Output the (x, y) coordinate of the center of the cell containing the given text.  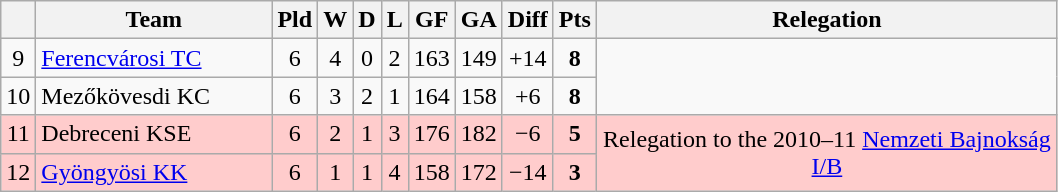
Pld (295, 20)
176 (432, 134)
D (367, 20)
−6 (528, 134)
5 (574, 134)
182 (478, 134)
Team (154, 20)
+6 (528, 96)
9 (18, 58)
172 (478, 172)
L (394, 20)
164 (432, 96)
163 (432, 58)
W (336, 20)
Ferencvárosi TC (154, 58)
Pts (574, 20)
−14 (528, 172)
+14 (528, 58)
12 (18, 172)
GA (478, 20)
Relegation to the 2010–11 Nemzeti Bajnokság I/B (826, 153)
10 (18, 96)
Relegation (826, 20)
11 (18, 134)
Gyöngyösi KK (154, 172)
GF (432, 20)
Debreceni KSE (154, 134)
Diff (528, 20)
149 (478, 58)
Mezőkövesdi KC (154, 96)
0 (367, 58)
